Output the (x, y) coordinate of the center of the cell containing the given text.  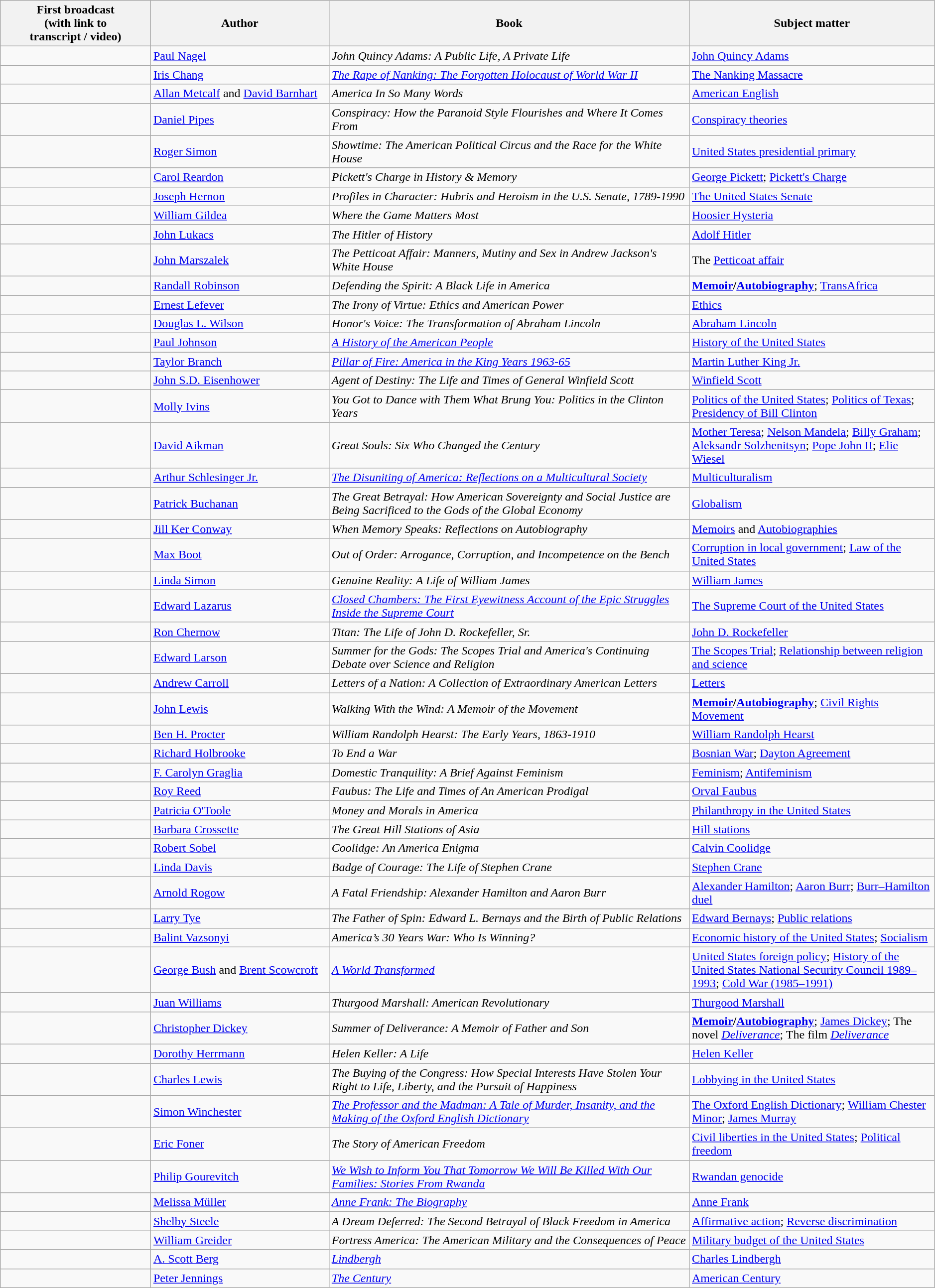
Author (240, 23)
The Father of Spin: Edward L. Bernays and the Birth of Public Relations (509, 918)
Joseph Hernon (240, 196)
Titan: The Life of John D. Rockefeller, Sr. (509, 632)
Where the Game Matters Most (509, 215)
The Petticoat Affair: Manners, Mutiny and Sex in Andrew Jackson's White House (509, 260)
When Memory Speaks: Reflections on Autobiography (509, 529)
Roger Simon (240, 151)
Money and Morals in America (509, 810)
Roy Reed (240, 791)
The Scopes Trial; Relationship between religion and science (812, 657)
Helen Keller: A Life (509, 1053)
Edward Lazarus (240, 606)
Carol Reardon (240, 177)
Adolf Hitler (812, 234)
Philip Gourevitch (240, 1176)
Rwandan genocide (812, 1176)
Randall Robinson (240, 285)
Ernest Lefever (240, 304)
William Greider (240, 1240)
Agent of Destiny: The Life and Times of General Winfield Scott (509, 381)
William Randolph Hearst (812, 735)
Bosnian War; Dayton Agreement (812, 754)
William Gildea (240, 215)
United States presidential primary (812, 151)
To End a War (509, 754)
William James (812, 580)
Ron Chernow (240, 632)
John S.D. Eisenhower (240, 381)
Linda Simon (240, 580)
A Dream Deferred: The Second Betrayal of Black Freedom in America (509, 1221)
Subject matter (812, 23)
Ben H. Procter (240, 735)
The Disuniting of America: Reflections on a Multicultural Society (509, 478)
William Randolph Hearst: The Early Years, 1863-1910 (509, 735)
Melissa Müller (240, 1202)
F. Carolyn Graglia (240, 773)
Helen Keller (812, 1053)
Multiculturalism (812, 478)
Abraham Lincoln (812, 324)
Economic history of the United States; Socialism (812, 937)
Corruption in local government; Law of the United States (812, 555)
The Petticoat affair (812, 260)
Stephen Crane (812, 867)
Philanthropy in the United States (812, 810)
Balint Vazsonyi (240, 937)
Martin Luther King Jr. (812, 362)
The Nanking Massacre (812, 75)
Hoosier Hysteria (812, 215)
Daniel Pipes (240, 120)
The Irony of Virtue: Ethics and American Power (509, 304)
Honor's Voice: The Transformation of Abraham Lincoln (509, 324)
Politics of the United States; Politics of Texas; Presidency of Bill Clinton (812, 406)
Pickett's Charge in History & Memory (509, 177)
Simon Winchester (240, 1112)
Walking With the Wind: A Memoir of the Movement (509, 708)
You Got to Dance with Them What Brung You: Politics in the Clinton Years (509, 406)
Closed Chambers: The First Eyewitness Account of the Epic Struggles Inside the Supreme Court (509, 606)
Jill Ker Conway (240, 529)
George Bush and Brent Scowcroft (240, 970)
Arnold Rogow (240, 893)
History of the United States (812, 343)
Thurgood Marshall: American Revolutionary (509, 1002)
A World Transformed (509, 970)
Showtime: The American Political Circus and the Race for the White House (509, 151)
Andrew Carroll (240, 683)
The Great Hill Stations of Asia (509, 829)
Paul Nagel (240, 56)
Anne Frank (812, 1202)
Eric Foner (240, 1145)
Paul Johnson (240, 343)
Peter Jennings (240, 1278)
Calvin Coolidge (812, 848)
Globalism (812, 503)
Badge of Courage: The Life of Stephen Crane (509, 867)
Edward Larson (240, 657)
Patricia O'Toole (240, 810)
Dorothy Herrmann (240, 1053)
Memoir/Autobiography; Civil Rights Movement (812, 708)
John Lewis (240, 708)
Hill stations (812, 829)
Coolidge: An America Enigma (509, 848)
America’s 30 Years War: Who Is Winning? (509, 937)
Summer for the Gods: The Scopes Trial and America's Continuing Debate over Science and Religion (509, 657)
Memoir/Autobiography; James Dickey; The novel Deliverance; The film Deliverance (812, 1028)
Conspiracy: How the Paranoid Style Flourishes and Where It Comes From (509, 120)
Juan Williams (240, 1002)
Taylor Branch (240, 362)
John Quincy Adams: A Public Life, A Private Life (509, 56)
Out of Order: Arrogance, Corruption, and Incompetence on the Bench (509, 555)
John Quincy Adams (812, 56)
Richard Holbrooke (240, 754)
Charles Lindbergh (812, 1259)
Edward Bernays; Public relations (812, 918)
Domestic Tranquility: A Brief Against Feminism (509, 773)
Pillar of Fire: America in the King Years 1963-65 (509, 362)
Max Boot (240, 555)
Profiles in Character: Hubris and Heroism in the U.S. Senate, 1789-1990 (509, 196)
Letters of a Nation: A Collection of Extraordinary American Letters (509, 683)
American English (812, 94)
Fortress America: The American Military and the Consequences of Peace (509, 1240)
First broadcast(with link totranscript / video) (76, 23)
Letters (812, 683)
We Wish to Inform You That Tomorrow We Will Be Killed With Our Families: Stories From Rwanda (509, 1176)
The Story of American Freedom (509, 1145)
John D. Rockefeller (812, 632)
Great Souls: Six Who Changed the Century (509, 445)
The Rape of Nanking: The Forgotten Holocaust of World War II (509, 75)
The United States Senate (812, 196)
Shelby Steele (240, 1221)
John Marszalek (240, 260)
Lindbergh (509, 1259)
Molly Ivins (240, 406)
Allan Metcalf and David Barnhart (240, 94)
Robert Sobel (240, 848)
David Aikman (240, 445)
Charles Lewis (240, 1079)
Winfield Scott (812, 381)
America In So Many Words (509, 94)
Mother Teresa; Nelson Mandela; Billy Graham; Aleksandr Solzhenitsyn; Pope John II; Elie Wiesel (812, 445)
Civil liberties in the United States; Political freedom (812, 1145)
Conspiracy theories (812, 120)
Larry Tye (240, 918)
The Century (509, 1278)
Faubus: The Life and Times of An American Prodigal (509, 791)
The Supreme Court of the United States (812, 606)
Genuine Reality: A Life of William James (509, 580)
American Century (812, 1278)
Ethics (812, 304)
Anne Frank: The Biography (509, 1202)
Barbara Crossette (240, 829)
George Pickett; Pickett's Charge (812, 177)
Lobbying in the United States (812, 1079)
Douglas L. Wilson (240, 324)
The Professor and the Madman: A Tale of Murder, Insanity, and the Making of the Oxford English Dictionary (509, 1112)
Defending the Spirit: A Black Life in America (509, 285)
John Lukacs (240, 234)
United States foreign policy; History of the United States National Security Council 1989–1993; Cold War (1985–1991) (812, 970)
A History of the American People (509, 343)
The Buying of the Congress: How Special Interests Have Stolen Your Right to Life, Liberty, and the Pursuit of Happiness (509, 1079)
The Hitler of History (509, 234)
Arthur Schlesinger Jr. (240, 478)
Military budget of the United States (812, 1240)
A Fatal Friendship: Alexander Hamilton and Aaron Burr (509, 893)
Christopher Dickey (240, 1028)
Book (509, 23)
Patrick Buchanan (240, 503)
Summer of Deliverance: A Memoir of Father and Son (509, 1028)
Alexander Hamilton; Aaron Burr; Burr–Hamilton duel (812, 893)
Memoir/Autobiography; TransAfrica (812, 285)
A. Scott Berg (240, 1259)
Affirmative action; Reverse discrimination (812, 1221)
Orval Faubus (812, 791)
Feminism; Antifeminism (812, 773)
The Oxford English Dictionary; William Chester Minor; James Murray (812, 1112)
The Great Betrayal: How American Sovereignty and Social Justice are Being Sacrificed to the Gods of the Global Economy (509, 503)
Linda Davis (240, 867)
Iris Chang (240, 75)
Thurgood Marshall (812, 1002)
Memoirs and Autobiographies (812, 529)
